Detect which cell encompasses the target text, then output its [X, Y] center coordinate. 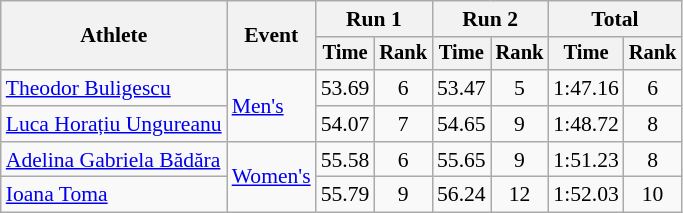
Run 1 [374, 19]
54.07 [346, 124]
7 [403, 124]
53.69 [346, 88]
5 [520, 88]
Total [614, 19]
1:48.72 [586, 124]
1:52.03 [586, 195]
54.65 [462, 124]
Theodor Buligescu [114, 88]
Adelina Gabriela Bădăra [114, 160]
Women's [272, 178]
Men's [272, 106]
53.47 [462, 88]
Event [272, 36]
55.58 [346, 160]
Luca Horațiu Ungureanu [114, 124]
1:51.23 [586, 160]
Run 2 [490, 19]
55.79 [346, 195]
10 [653, 195]
12 [520, 195]
1:47.16 [586, 88]
55.65 [462, 160]
Athlete [114, 36]
Ioana Toma [114, 195]
56.24 [462, 195]
